Return the [x, y] coordinate for the center point of the cell that contains the specified text.  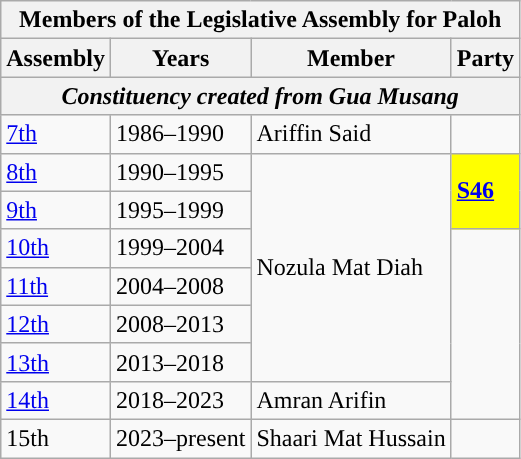
12th [56, 324]
Shaari Mat Hussain [351, 438]
8th [56, 172]
S46 [485, 191]
Years [180, 58]
Party [485, 58]
Members of the Legislative Assembly for Paloh [260, 20]
1990–1995 [180, 172]
11th [56, 286]
2008–2013 [180, 324]
Member [351, 58]
Nozula Mat Diah [351, 267]
2018–2023 [180, 400]
1999–2004 [180, 248]
Amran Arifin [351, 400]
2004–2008 [180, 286]
13th [56, 362]
Constituency created from Gua Musang [260, 96]
Assembly [56, 58]
2023–present [180, 438]
9th [56, 210]
1995–1999 [180, 210]
14th [56, 400]
Ariffin Said [351, 134]
15th [56, 438]
7th [56, 134]
2013–2018 [180, 362]
1986–1990 [180, 134]
10th [56, 248]
